Locate the cell with the specified text and output its (x, y) center coordinate. 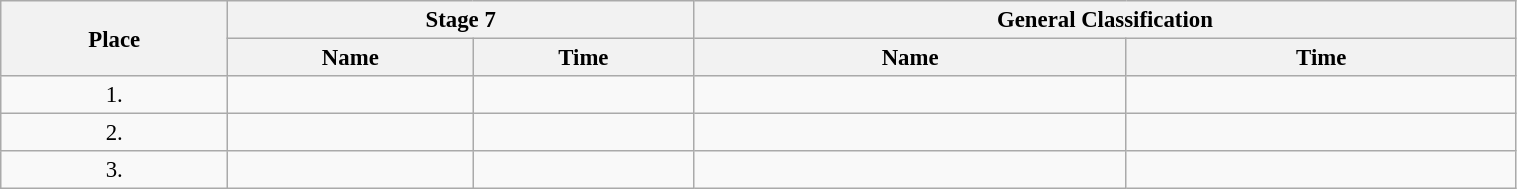
3. (114, 170)
Stage 7 (461, 20)
1. (114, 95)
General Classification (1105, 20)
Place (114, 38)
2. (114, 133)
